Extract the (x, y) coordinate from the center of the cell holding the provided text.  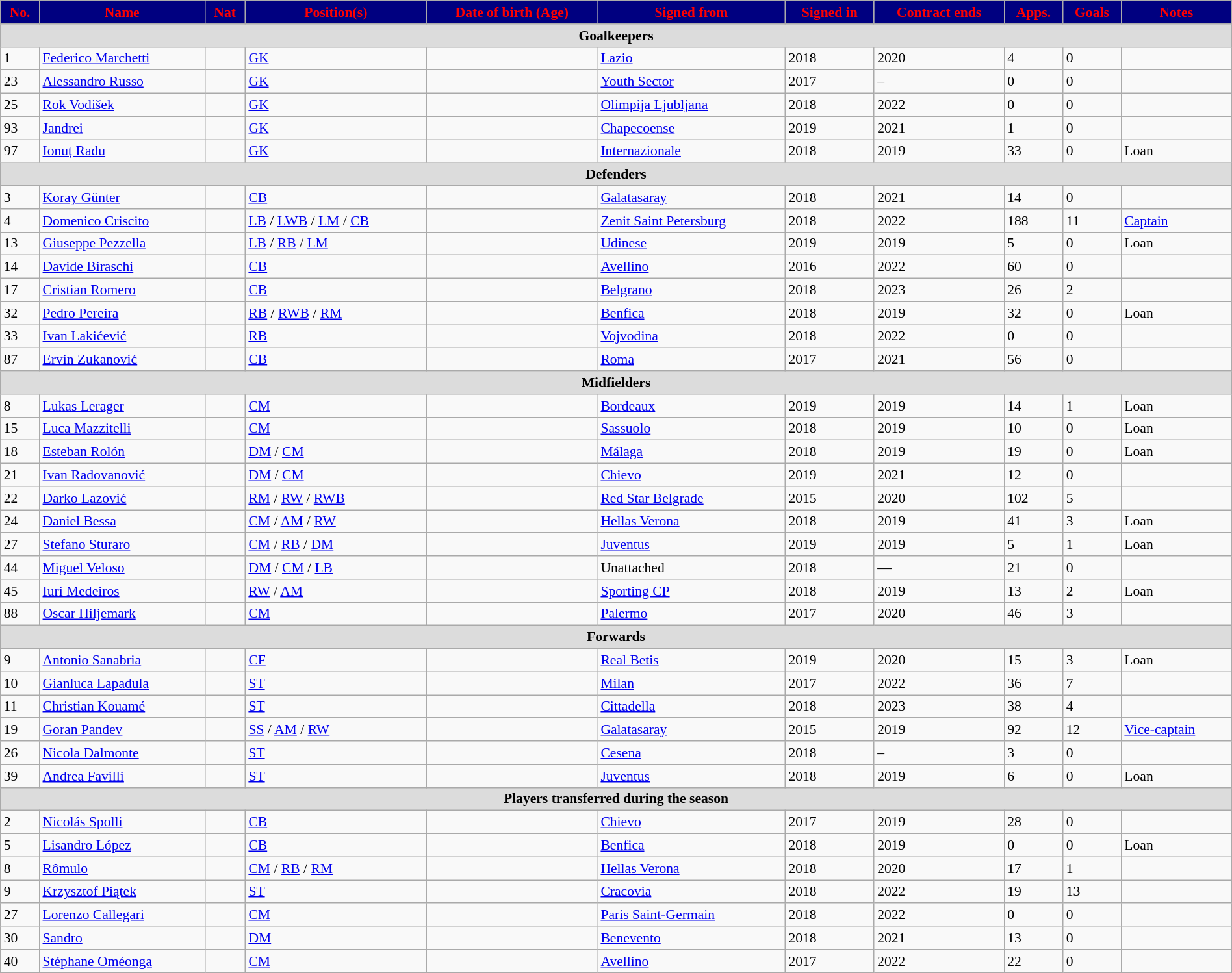
Name (122, 12)
38 (1033, 707)
SS / AM / RW (335, 730)
Málaga (691, 452)
88 (20, 614)
Stefano Sturaro (122, 545)
2016 (829, 267)
Olimpija Ljubljana (691, 105)
Ivan Radovanović (122, 475)
Krzysztof Piątek (122, 892)
No. (20, 12)
Lisandro López (122, 846)
60 (1033, 267)
— (939, 568)
Vojvodina (691, 336)
Pedro Pereira (122, 313)
LB / LWB / LM / CB (335, 221)
Goalkeepers (616, 36)
Sporting CP (691, 591)
Antonio Sanabria (122, 661)
Paris Saint-Germain (691, 915)
Vice-captain (1176, 730)
Milan (691, 683)
Notes (1176, 12)
Chapecoense (691, 128)
Cristian Romero (122, 290)
41 (1033, 522)
CM / RB / DM (335, 545)
RB / RWB / RM (335, 313)
Koray Günter (122, 197)
Ivan Lakićević (122, 336)
6 (1033, 776)
Lorenzo Callegari (122, 915)
Midfielders (616, 383)
Bordeaux (691, 406)
LB / RB / LM (335, 244)
Andrea Favilli (122, 776)
Defenders (616, 175)
Daniel Bessa (122, 522)
93 (20, 128)
25 (20, 105)
Zenit Saint Petersburg (691, 221)
18 (20, 452)
Red Star Belgrade (691, 498)
Date of birth (Age) (512, 12)
56 (1033, 360)
28 (1033, 822)
87 (20, 360)
36 (1033, 683)
102 (1033, 498)
188 (1033, 221)
7 (1092, 683)
Belgrano (691, 290)
DM (335, 938)
Miguel Veloso (122, 568)
23 (20, 82)
Darko Lazović (122, 498)
Signed in (829, 12)
Players transferred during the season (616, 799)
Apps. (1033, 12)
Forwards (616, 637)
Position(s) (335, 12)
Luca Mazzitelli (122, 429)
Udinese (691, 244)
Contract ends (939, 12)
46 (1033, 614)
Esteban Rolón (122, 452)
RW / AM (335, 591)
Captain (1176, 221)
Lukas Lerager (122, 406)
Youth Sector (691, 82)
Ervin Zukanović (122, 360)
Real Betis (691, 661)
24 (20, 522)
45 (20, 591)
Gianluca Lapadula (122, 683)
Stéphane Oméonga (122, 961)
CM / RB / RM (335, 868)
Internazionale (691, 151)
Rok Vodišek (122, 105)
Goals (1092, 12)
Nat (225, 12)
Palermo (691, 614)
Jandrei (122, 128)
Unattached (691, 568)
Signed from (691, 12)
92 (1033, 730)
Cracovia (691, 892)
Cittadella (691, 707)
DM / CM / LB (335, 568)
Lazio (691, 58)
97 (20, 151)
CF (335, 661)
Sassuolo (691, 429)
Alessandro Russo (122, 82)
RB (335, 336)
RM / RW / RWB (335, 498)
Davide Biraschi (122, 267)
Goran Pandev (122, 730)
Ionuț Radu (122, 151)
39 (20, 776)
Domenico Criscito (122, 221)
Nicolás Spolli (122, 822)
Iuri Medeiros (122, 591)
Benevento (691, 938)
CM / AM / RW (335, 522)
40 (20, 961)
Federico Marchetti (122, 58)
Rômulo (122, 868)
Sandro (122, 938)
Oscar Hiljemark (122, 614)
30 (20, 938)
Nicola Dalmonte (122, 753)
Cesena (691, 753)
Roma (691, 360)
44 (20, 568)
Christian Kouamé (122, 707)
Giuseppe Pezzella (122, 244)
